Provide the (x, y) coordinate of the cell's center where the given text is located.  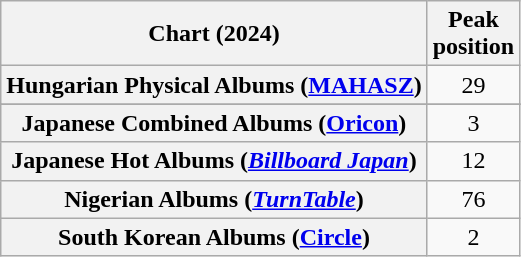
Hungarian Physical Albums (MAHASZ) (214, 85)
Nigerian Albums (TurnTable) (214, 199)
76 (473, 199)
Japanese Combined Albums (Oricon) (214, 123)
2 (473, 237)
Japanese Hot Albums (Billboard Japan) (214, 161)
South Korean Albums (Circle) (214, 237)
29 (473, 85)
Peakposition (473, 34)
12 (473, 161)
Chart (2024) (214, 34)
3 (473, 123)
